Return the (X, Y) coordinate for the center point of the cell that contains the specified text.  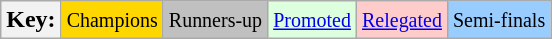
Semi-finals (498, 20)
Promoted (312, 20)
Relegated (402, 20)
Runners-up (215, 20)
Champions (112, 20)
Key: (31, 20)
